For the text-containing cell, return its midpoint in [x, y] coordinate format. 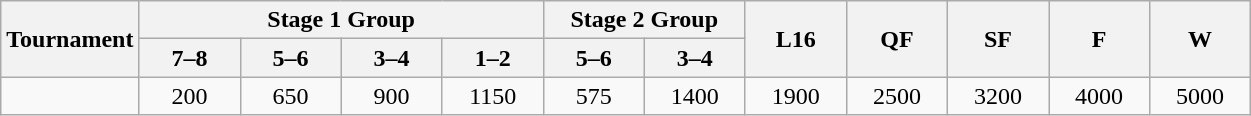
575 [594, 96]
Stage 2 Group [644, 20]
1150 [492, 96]
W [1200, 39]
1400 [694, 96]
F [1100, 39]
5000 [1200, 96]
900 [392, 96]
SF [998, 39]
2500 [896, 96]
7–8 [190, 58]
Tournament [70, 39]
4000 [1100, 96]
200 [190, 96]
L16 [796, 39]
1900 [796, 96]
1–2 [492, 58]
3200 [998, 96]
Stage 1 Group [341, 20]
650 [290, 96]
QF [896, 39]
